Return the (X, Y) coordinate for the center point of the cell that contains the specified text.  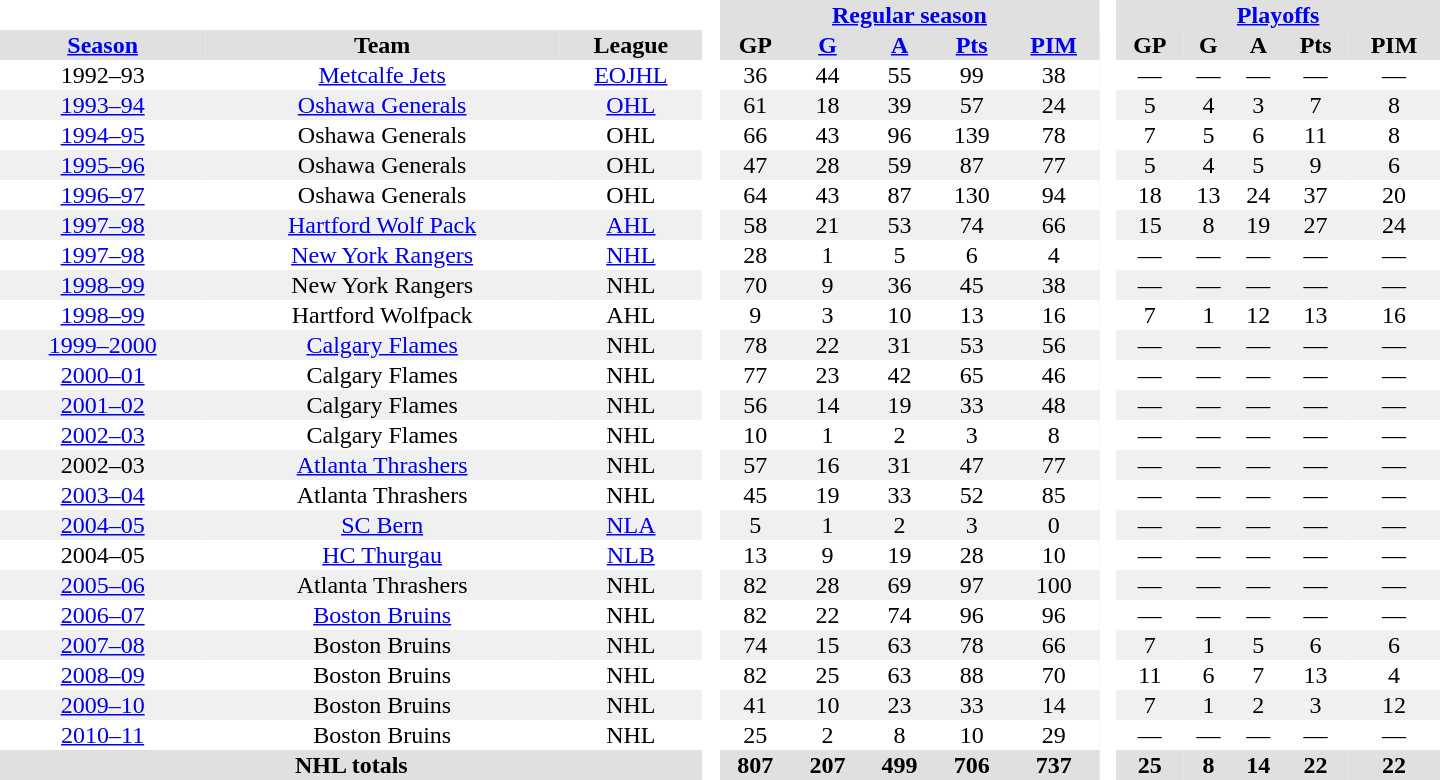
48 (1054, 405)
94 (1054, 195)
2003–04 (102, 495)
499 (900, 765)
29 (1054, 735)
NLB (631, 555)
207 (827, 765)
737 (1054, 765)
SC Bern (382, 525)
0 (1054, 525)
2008–09 (102, 675)
1994–95 (102, 135)
41 (755, 705)
Playoffs (1278, 15)
44 (827, 75)
HC Thurgau (382, 555)
League (631, 45)
EOJHL (631, 75)
100 (1054, 585)
Metcalfe Jets (382, 75)
46 (1054, 375)
88 (972, 675)
61 (755, 105)
NHL totals (352, 765)
85 (1054, 495)
1993–94 (102, 105)
42 (900, 375)
20 (1394, 195)
2007–08 (102, 645)
706 (972, 765)
39 (900, 105)
Hartford Wolfpack (382, 315)
2009–10 (102, 705)
59 (900, 165)
37 (1316, 195)
2005–06 (102, 585)
130 (972, 195)
139 (972, 135)
1999–2000 (102, 345)
64 (755, 195)
Team (382, 45)
99 (972, 75)
Hartford Wolf Pack (382, 225)
97 (972, 585)
2000–01 (102, 375)
58 (755, 225)
2001–02 (102, 405)
65 (972, 375)
69 (900, 585)
NLA (631, 525)
55 (900, 75)
Regular season (909, 15)
2010–11 (102, 735)
27 (1316, 225)
2006–07 (102, 615)
1996–97 (102, 195)
1992–93 (102, 75)
807 (755, 765)
21 (827, 225)
Season (102, 45)
52 (972, 495)
1995–96 (102, 165)
